For the text-containing cell, return its midpoint in [X, Y] coordinate format. 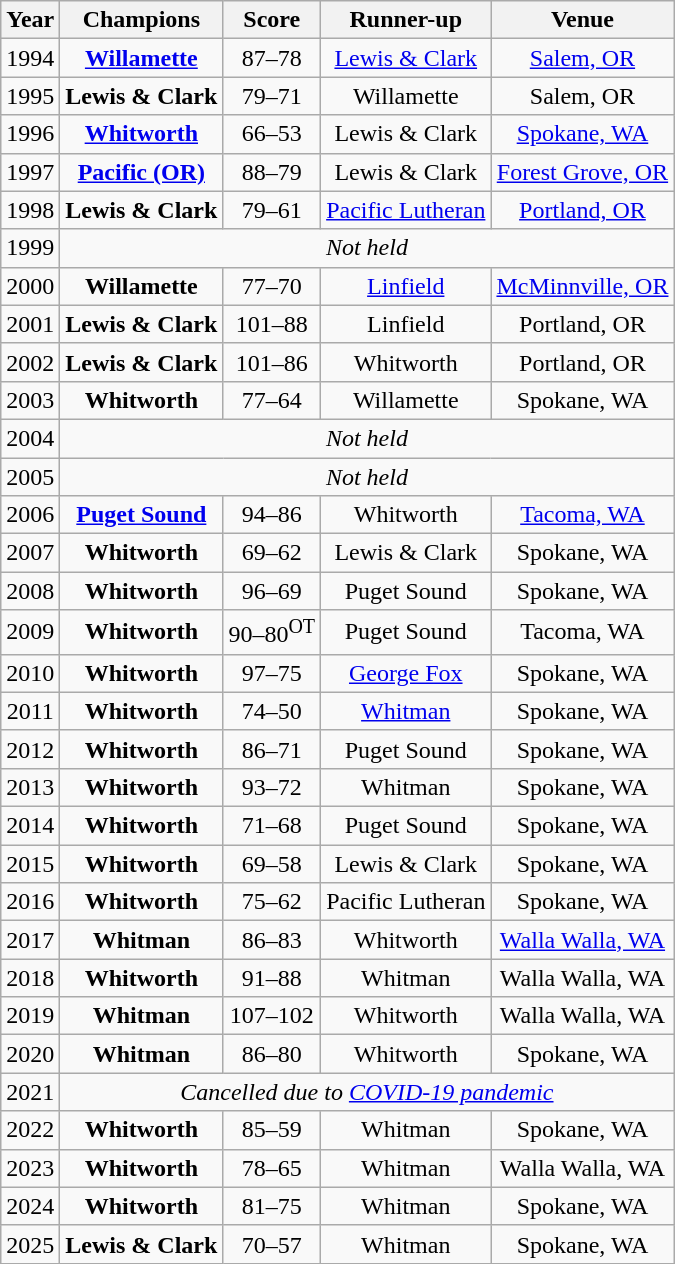
1994 [30, 58]
2004 [30, 438]
69–62 [272, 553]
69–58 [272, 864]
2018 [30, 978]
77–70 [272, 286]
88–79 [272, 172]
2009 [30, 632]
75–62 [272, 902]
87–78 [272, 58]
101–88 [272, 324]
Pacific (OR) [142, 172]
107–102 [272, 1016]
2015 [30, 864]
1995 [30, 96]
101–86 [272, 362]
2021 [30, 1092]
90–80OT [272, 632]
McMinnville, OR [582, 286]
79–71 [272, 96]
2010 [30, 673]
2001 [30, 324]
97–75 [272, 673]
2000 [30, 286]
94–86 [272, 515]
2023 [30, 1168]
91–88 [272, 978]
77–64 [272, 400]
86–71 [272, 749]
Champions [142, 20]
1996 [30, 134]
2003 [30, 400]
Runner-up [406, 20]
96–69 [272, 591]
2014 [30, 826]
2011 [30, 711]
2025 [30, 1244]
Year [30, 20]
2007 [30, 553]
2022 [30, 1130]
71–68 [272, 826]
Forest Grove, OR [582, 172]
70–57 [272, 1244]
2002 [30, 362]
Venue [582, 20]
78–65 [272, 1168]
2013 [30, 787]
2016 [30, 902]
2017 [30, 940]
2024 [30, 1206]
85–59 [272, 1130]
Cancelled due to COVID-19 pandemic [367, 1092]
1997 [30, 172]
93–72 [272, 787]
Score [272, 20]
79–61 [272, 210]
66–53 [272, 134]
2020 [30, 1054]
2005 [30, 477]
86–83 [272, 940]
2008 [30, 591]
86–80 [272, 1054]
2006 [30, 515]
1999 [30, 248]
1998 [30, 210]
2012 [30, 749]
74–50 [272, 711]
2019 [30, 1016]
81–75 [272, 1206]
George Fox [406, 673]
